Locate the cell with the specified text and output its (x, y) center coordinate. 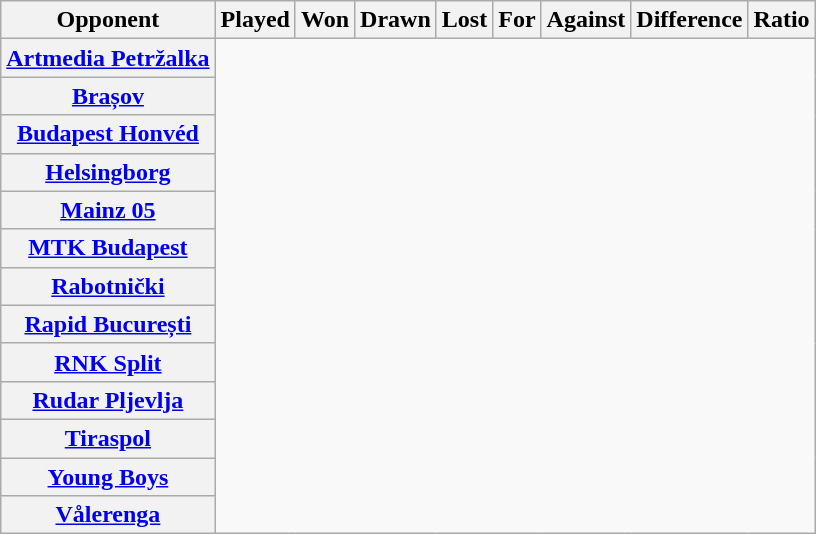
Against (586, 20)
Played (255, 20)
Young Boys (108, 477)
Won (324, 20)
Tiraspol (108, 438)
MTK Budapest (108, 248)
Artmedia Petržalka (108, 58)
Rabotnički (108, 286)
Rapid București (108, 324)
Ratio (782, 20)
Vålerenga (108, 515)
Budapest Honvéd (108, 134)
For (517, 20)
Opponent (108, 20)
RNK Split (108, 362)
Drawn (396, 20)
Difference (690, 20)
Lost (464, 20)
Brașov (108, 96)
Rudar Pljevlja (108, 400)
Helsingborg (108, 172)
Mainz 05 (108, 210)
